Return [x, y] of the center of cell containing provided text 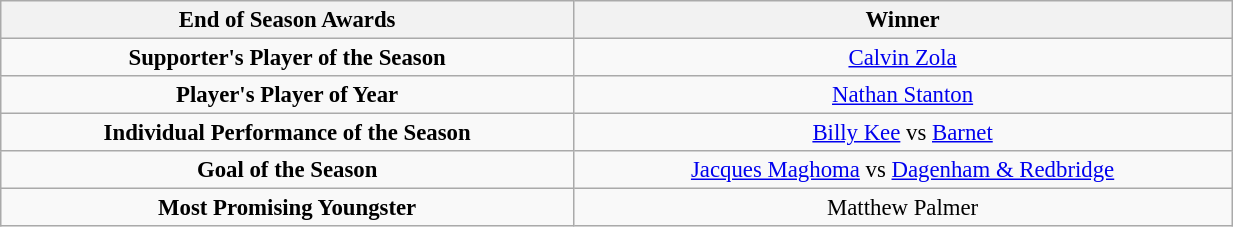
Individual Performance of the Season [288, 133]
End of Season Awards [288, 20]
Player's Player of Year [288, 95]
Supporter's Player of the Season [288, 58]
Billy Kee vs Barnet [903, 133]
Calvin Zola [903, 58]
Nathan Stanton [903, 95]
Goal of the Season [288, 170]
Jacques Maghoma vs Dagenham & Redbridge [903, 170]
Matthew Palmer [903, 208]
Winner [903, 20]
Most Promising Youngster [288, 208]
